Locate the cell with the specified text and output its [x, y] center coordinate. 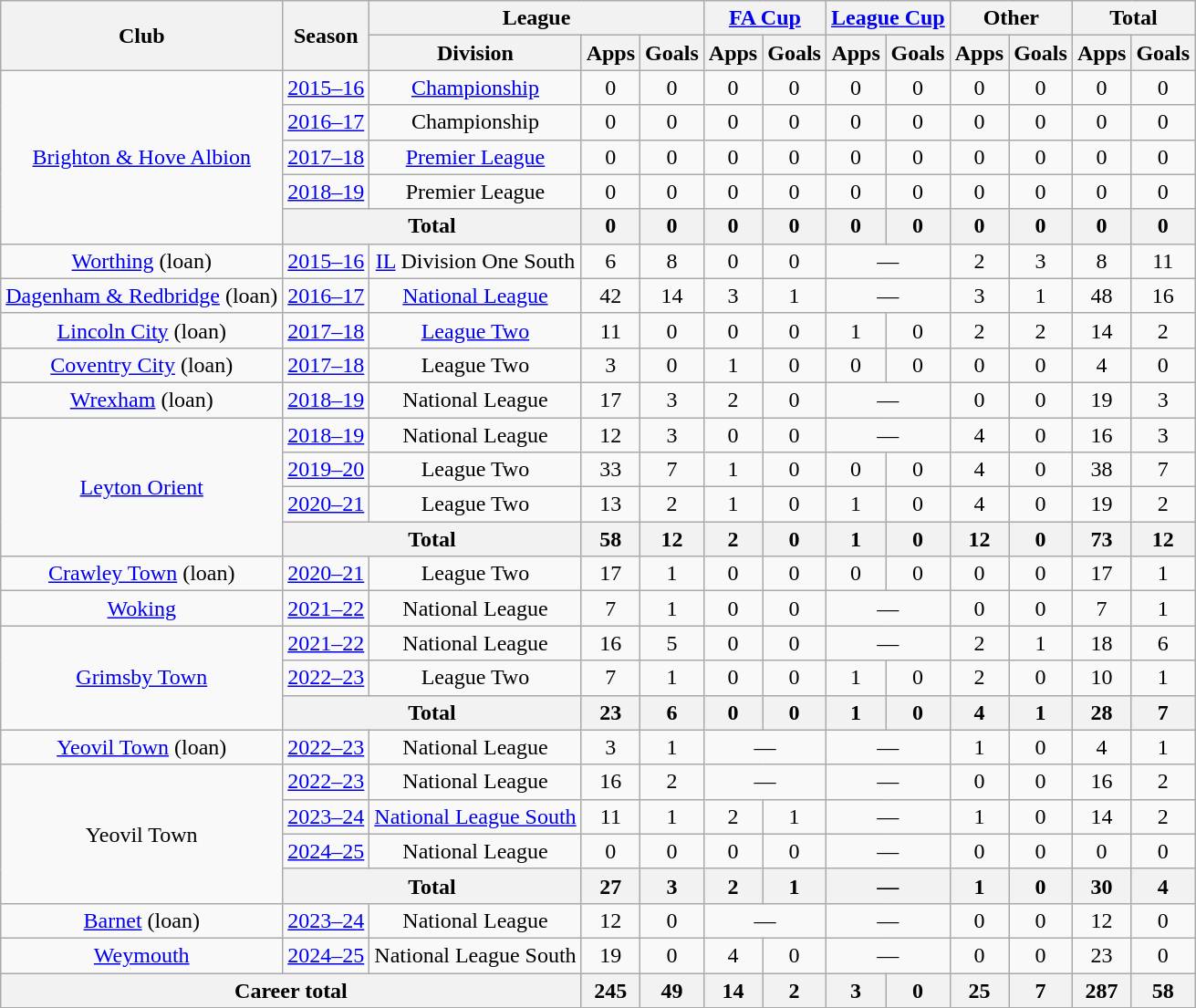
Division [475, 53]
League [536, 18]
5 [672, 643]
18 [1101, 643]
42 [610, 296]
Worthing (loan) [142, 261]
287 [1101, 990]
Wrexham (loan) [142, 400]
33 [610, 470]
Lincoln City (loan) [142, 330]
Other [1011, 18]
Leyton Orient [142, 487]
27 [610, 886]
Coventry City (loan) [142, 365]
48 [1101, 296]
Grimsby Town [142, 678]
49 [672, 990]
Yeovil Town (loan) [142, 747]
28 [1101, 712]
10 [1101, 678]
Brighton & Hove Albion [142, 157]
13 [610, 504]
Woking [142, 608]
Season [327, 36]
Crawley Town (loan) [142, 574]
Yeovil Town [142, 834]
38 [1101, 470]
Dagenham & Redbridge (loan) [142, 296]
League Cup [888, 18]
Club [142, 36]
245 [610, 990]
FA Cup [764, 18]
Career total [291, 990]
73 [1101, 539]
IL Division One South [475, 261]
Barnet (loan) [142, 920]
25 [979, 990]
2019–20 [327, 470]
Weymouth [142, 955]
30 [1101, 886]
